Extract the (X, Y) coordinate from the center of the cell holding the provided text.  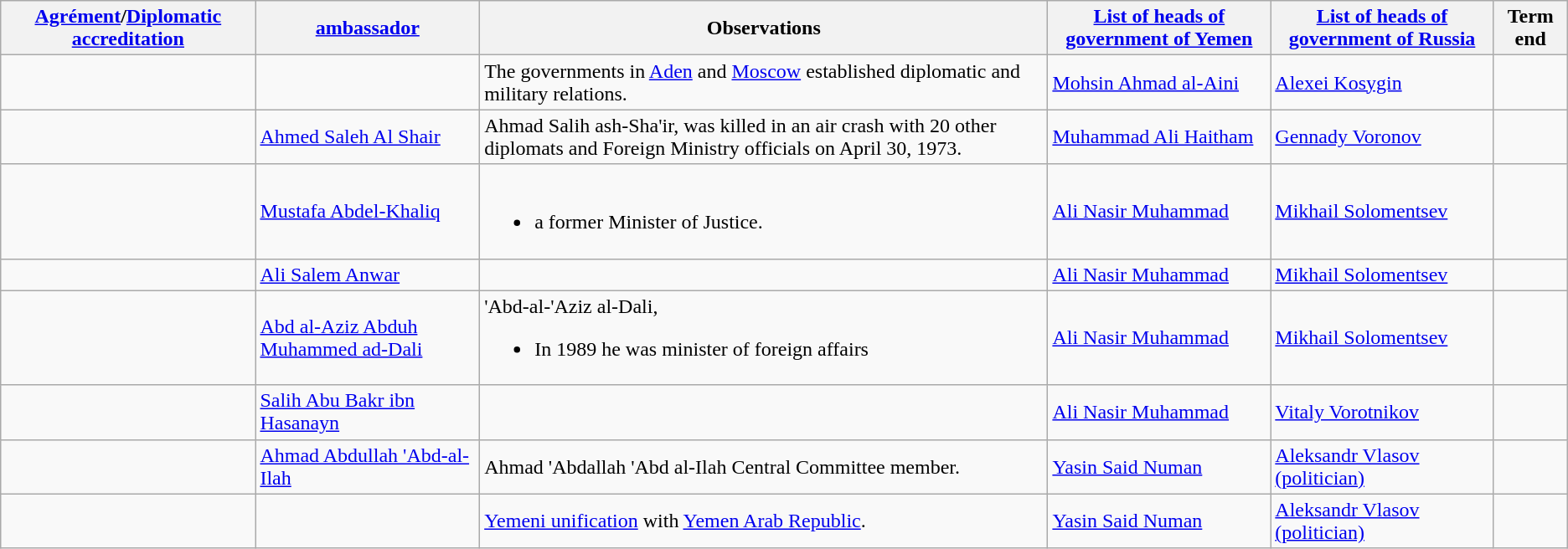
Agrément/Diplomatic accreditation (128, 28)
Vitaly Vorotnikov (1382, 412)
Mustafa Abdel-Khaliq (368, 211)
Ahmed Saleh Al Shair (368, 137)
Abd al-Aziz Abduh Muhammed ad-Dali (368, 338)
Observations (764, 28)
Gennady Voronov (1382, 137)
'Abd-al-'Aziz al-Dali,In 1989 he was minister of foreign affairs (764, 338)
Yemeni unification with Yemen Arab Republic. (764, 521)
Ahmad 'Abdallah 'Abd al-Ilah Central Committee member. (764, 467)
Ahmad Abdullah 'Abd-al-Ilah (368, 467)
Alexei Kosygin (1382, 82)
a former Minister of Justice. (764, 211)
List of heads of government of Russia (1382, 28)
Muhammad Ali Haitham (1159, 137)
Salih Abu Bakr ibn Hasanayn (368, 412)
The governments in Aden and Moscow established diplomatic and military relations. (764, 82)
Ali Salem Anwar (368, 274)
Term end (1530, 28)
ambassador (368, 28)
Mohsin Ahmad al-Aini (1159, 82)
Ahmad Salih ash-Sha'ir, was killed in an air crash with 20 other diplomats and Foreign Ministry officials on April 30, 1973. (764, 137)
List of heads of government of Yemen (1159, 28)
